Find where the given text appears and provide that cell's center as [x, y] coordinate. 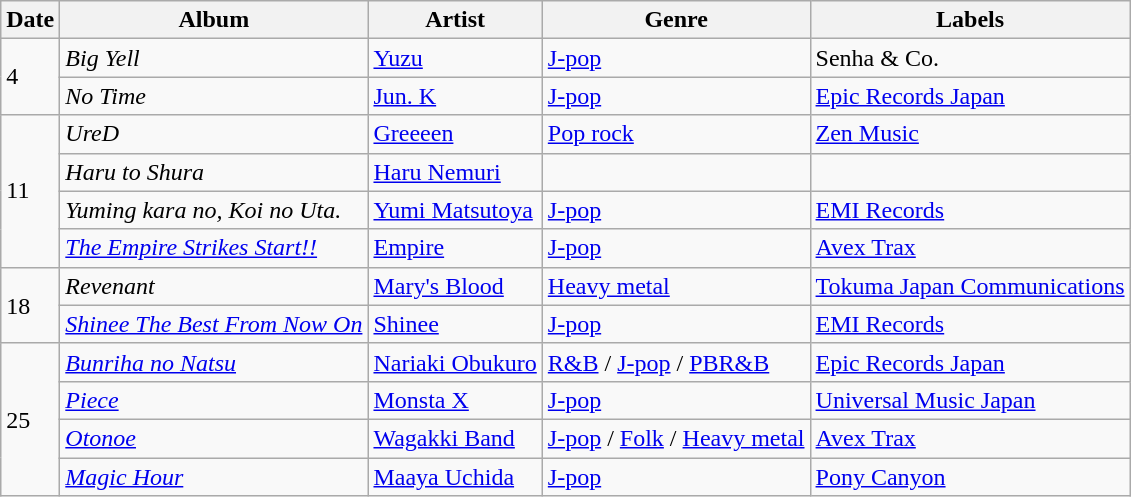
Haru Nemuri [455, 172]
Nariaki Obukuro [455, 362]
Tokuma Japan Communications [970, 286]
25 [30, 419]
Bunriha no Natsu [214, 362]
Maaya Uchida [455, 477]
Shinee The Best From Now On [214, 324]
Yuming kara no, Koi no Uta. [214, 210]
Jun. K [455, 96]
18 [30, 305]
Otonoe [214, 438]
Labels [970, 20]
Mary's Blood [455, 286]
4 [30, 77]
Genre [676, 20]
Pony Canyon [970, 477]
11 [30, 191]
Shinee [455, 324]
Big Yell [214, 58]
No Time [214, 96]
UreD [214, 134]
Pop rock [676, 134]
Universal Music Japan [970, 400]
J-pop / Folk / Heavy metal [676, 438]
Artist [455, 20]
The Empire Strikes Start!! [214, 248]
Yuzu [455, 58]
Wagakki Band [455, 438]
Heavy metal [676, 286]
Haru to Shura [214, 172]
Piece [214, 400]
Date [30, 20]
Monsta X [455, 400]
Empire [455, 248]
Revenant [214, 286]
Yumi Matsutoya [455, 210]
Album [214, 20]
Greeeen [455, 134]
Senha & Co. [970, 58]
Zen Music [970, 134]
Magic Hour [214, 477]
R&B / J-pop / PBR&B [676, 362]
